Return (x, y) of the center of cell containing provided text 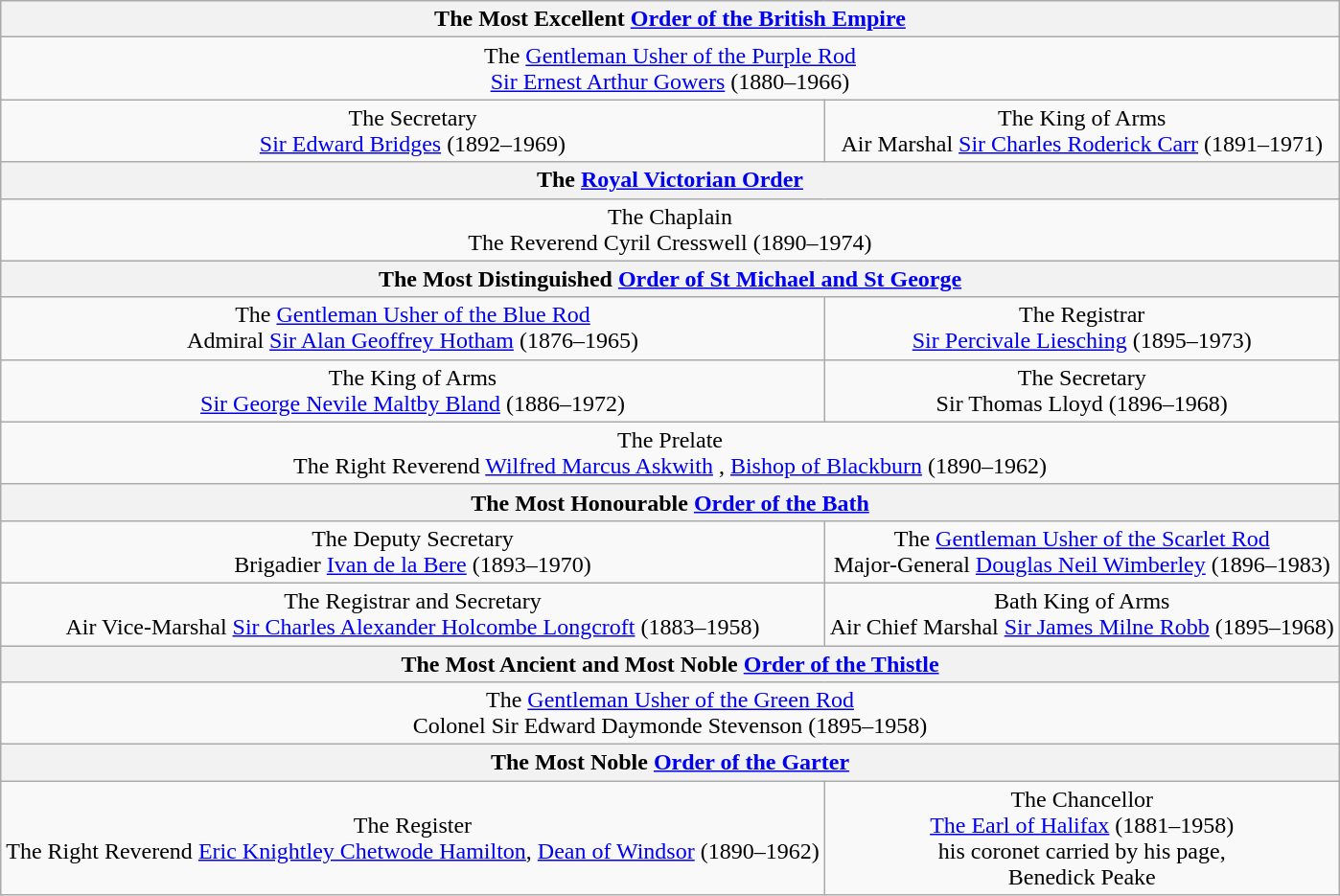
The Most Ancient and Most Noble Order of the Thistle (671, 664)
The SecretarySir Edward Bridges (1892–1969) (413, 130)
The Most Noble Order of the Garter (671, 763)
The Royal Victorian Order (671, 180)
The Most Excellent Order of the British Empire (671, 19)
The SecretarySir Thomas Lloyd (1896–1968) (1081, 391)
The ChaplainThe Reverend Cyril Cresswell (1890–1974) (671, 230)
The Deputy SecretaryBrigadier Ivan de la Bere (1893–1970) (413, 552)
The Registrar and SecretaryAir Vice-Marshal Sir Charles Alexander Holcombe Longcroft (1883–1958) (413, 613)
The Gentleman Usher of the Purple RodSir Ernest Arthur Gowers (1880–1966) (671, 69)
The RegistrarSir Percivale Liesching (1895–1973) (1081, 328)
The PrelateThe Right Reverend Wilfred Marcus Askwith , Bishop of Blackburn (1890–1962) (671, 452)
The RegisterThe Right Reverend Eric Knightley Chetwode Hamilton, Dean of Windsor (1890–1962) (413, 838)
The ChancellorThe Earl of Halifax (1881–1958)his coronet carried by his page,Benedick Peake (1081, 838)
The King of ArmsAir Marshal Sir Charles Roderick Carr (1891–1971) (1081, 130)
The Most Distinguished Order of St Michael and St George (671, 279)
The Most Honourable Order of the Bath (671, 502)
The Gentleman Usher of the Green RodColonel Sir Edward Daymonde Stevenson (1895–1958) (671, 713)
The Gentleman Usher of the Scarlet RodMajor-General Douglas Neil Wimberley (1896–1983) (1081, 552)
Bath King of ArmsAir Chief Marshal Sir James Milne Robb (1895–1968) (1081, 613)
The King of ArmsSir George Nevile Maltby Bland (1886–1972) (413, 391)
The Gentleman Usher of the Blue RodAdmiral Sir Alan Geoffrey Hotham (1876–1965) (413, 328)
